Locate the cell with the specified text and output its (X, Y) center coordinate. 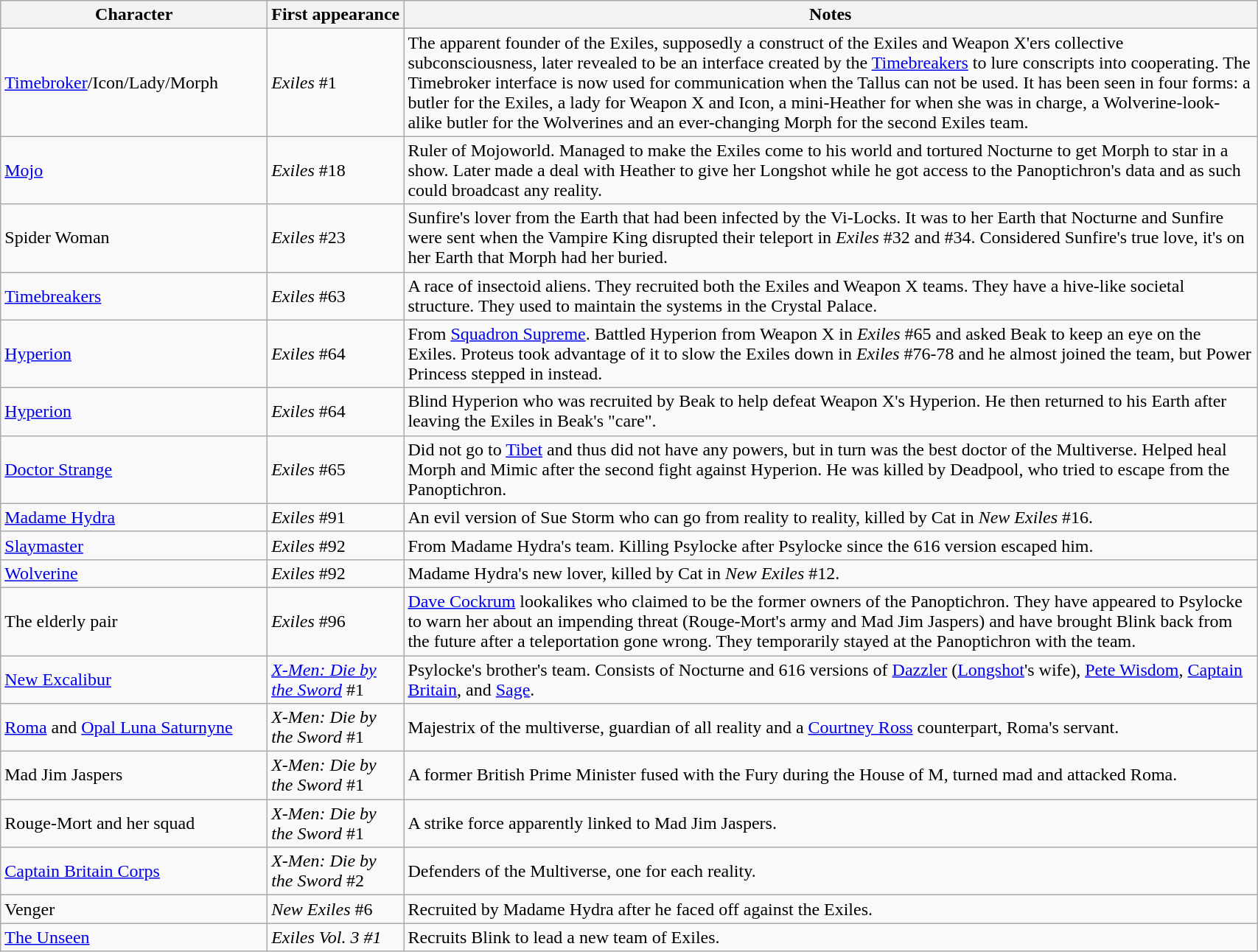
Venger (134, 909)
Character (134, 15)
New Excalibur (134, 679)
From Madame Hydra's team. Killing Psylocke after Psylocke since the 616 version escaped him. (831, 545)
Slaymaster (134, 545)
Madame Hydra (134, 517)
A strike force apparently linked to Mad Jim Jaspers. (831, 824)
Exiles #23 (336, 238)
Rouge-Mort and her squad (134, 824)
Madame Hydra's new lover, killed by Cat in New Exiles #12. (831, 573)
Defenders of the Multiverse, one for each reality. (831, 871)
A former British Prime Minister fused with the Fury during the House of M, turned mad and attacked Roma. (831, 775)
Exiles #96 (336, 621)
An evil version of Sue Storm who can go from reality to reality, killed by Cat in New Exiles #16. (831, 517)
Majestrix of the multiverse, guardian of all reality and a Courtney Ross counterpart, Roma's servant. (831, 728)
Exiles #1 (336, 83)
New Exiles #6 (336, 909)
Recruited by Madame Hydra after he faced off against the Exiles. (831, 909)
Notes (831, 15)
Exiles #65 (336, 469)
Wolverine (134, 573)
Timebroker/Icon/Lady/Morph (134, 83)
Exiles #18 (336, 170)
Mojo (134, 170)
Doctor Strange (134, 469)
Blind Hyperion who was recruited by Beak to help defeat Weapon X's Hyperion. He then returned to his Earth after leaving the Exiles in Beak's "care". (831, 411)
First appearance (336, 15)
Captain Britain Corps (134, 871)
Timebreakers (134, 296)
Exiles #91 (336, 517)
Roma and Opal Luna Saturnyne (134, 728)
Psylocke's brother's team. Consists of Nocturne and 616 versions of Dazzler (Longshot's wife), Pete Wisdom, Captain Britain, and Sage. (831, 679)
The elderly pair (134, 621)
Mad Jim Jaspers (134, 775)
The Unseen (134, 937)
X-Men: Die by the Sword #2 (336, 871)
Recruits Blink to lead a new team of Exiles. (831, 937)
Spider Woman (134, 238)
Exiles #63 (336, 296)
Exiles Vol. 3 #1 (336, 937)
